Scan for the cell matching the given text and deliver its [x, y] coordinate at center. 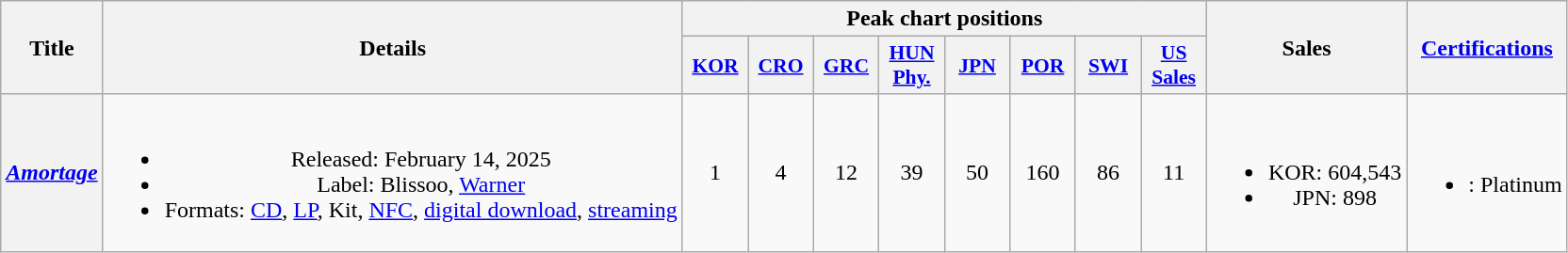
4 [781, 173]
Peak chart positions [944, 19]
Details [392, 47]
160 [1043, 173]
Certifications [1487, 47]
Released: February 14, 2025Label: Blissoo, WarnerFormats: CD, LP, Kit, NFC, digital download, streaming [392, 173]
11 [1174, 173]
Sales [1306, 47]
: Platinum [1487, 173]
1 [715, 173]
Amortage [52, 173]
KOR [715, 66]
Title [52, 47]
GRC [846, 66]
86 [1108, 173]
HUNPhy. [912, 66]
CRO [781, 66]
USSales [1174, 66]
12 [846, 173]
JPN [977, 66]
POR [1043, 66]
SWI [1108, 66]
39 [912, 173]
KOR: 604,543JPN: 898 [1306, 173]
50 [977, 173]
